Provide the [X, Y] coordinate of the cell's center where the given text is located.  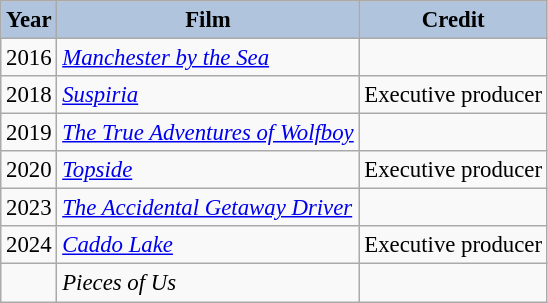
Caddo Lake [208, 245]
Suspiria [208, 95]
Year [29, 20]
2019 [29, 133]
Manchester by the Sea [208, 58]
2018 [29, 95]
Film [208, 20]
Topside [208, 170]
Pieces of Us [208, 283]
2023 [29, 208]
The True Adventures of Wolfboy [208, 133]
The Accidental Getaway Driver [208, 208]
2016 [29, 58]
2024 [29, 245]
Credit [453, 20]
2020 [29, 170]
